Capture the cell that displays the provided text and extract its (x, y) central coordinate. 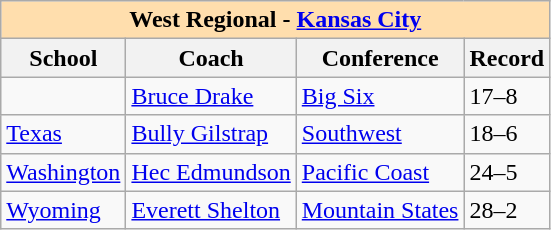
Bully Gilstrap (211, 134)
Pacific Coast (380, 172)
Mountain States (380, 210)
28–2 (507, 210)
24–5 (507, 172)
Texas (64, 134)
Southwest (380, 134)
Everett Shelton (211, 210)
Bruce Drake (211, 96)
Conference (380, 58)
17–8 (507, 96)
West Regional - Kansas City (276, 20)
Coach (211, 58)
18–6 (507, 134)
Washington (64, 172)
Wyoming (64, 210)
Hec Edmundson (211, 172)
Big Six (380, 96)
School (64, 58)
Record (507, 58)
